Output the [X, Y] coordinate of the center of the cell containing the given text.  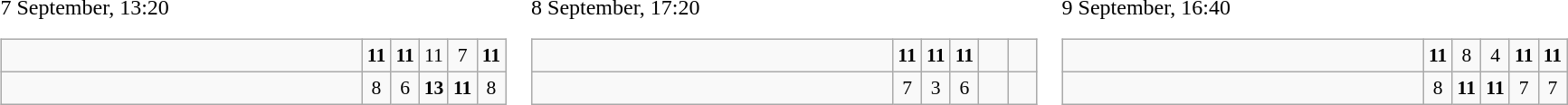
13 [434, 88]
3 [936, 88]
4 [1496, 56]
